Detect which cell encompasses the target text, then output its [x, y] center coordinate. 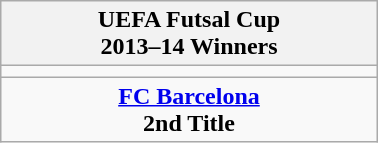
UEFA Futsal Cup 2013–14 Winners [189, 34]
FC Barcelona2nd Title [189, 110]
